Locate the cell with the specified text and output its [X, Y] center coordinate. 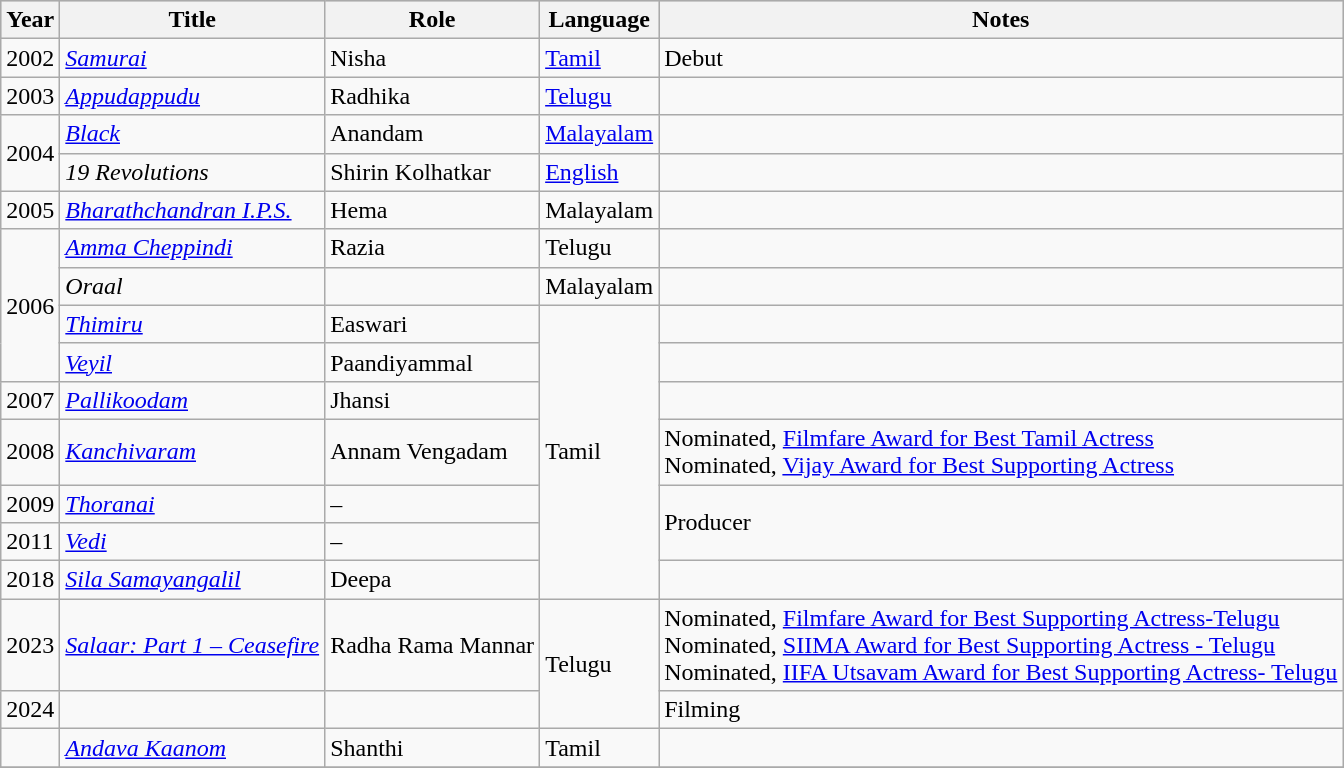
Veyil [192, 362]
Role [432, 20]
Deepa [432, 580]
2018 [30, 580]
Appudappudu [192, 96]
Shirin Kolhatkar [432, 172]
2007 [30, 400]
Filming [1001, 710]
Notes [1001, 20]
Language [600, 20]
2024 [30, 710]
2002 [30, 58]
English [600, 172]
Year [30, 20]
Jhansi [432, 400]
Vedi [192, 542]
Razia [432, 248]
Sila Samayangalil [192, 580]
2006 [30, 305]
2011 [30, 542]
Title [192, 20]
Thoranai [192, 503]
Anandam [432, 134]
2003 [30, 96]
2008 [30, 452]
Radha Rama Mannar [432, 645]
Shanthi [432, 748]
2009 [30, 503]
Oraal [192, 286]
Nisha [432, 58]
Amma Cheppindi [192, 248]
Andava Kaanom [192, 748]
Paandiyammal [432, 362]
Annam Vengadam [432, 452]
Kanchivaram [192, 452]
Debut [1001, 58]
Pallikoodam [192, 400]
Producer [1001, 522]
Radhika [432, 96]
Bharathchandran I.P.S. [192, 210]
Easwari [432, 324]
2005 [30, 210]
Thimiru [192, 324]
Black [192, 134]
Samurai [192, 58]
19 Revolutions [192, 172]
2004 [30, 153]
Nominated, Filmfare Award for Best Tamil ActressNominated, Vijay Award for Best Supporting Actress [1001, 452]
2023 [30, 645]
Salaar: Part 1 – Ceasefire [192, 645]
Hema [432, 210]
